Find where the given text appears and provide that cell's center as [X, Y] coordinate. 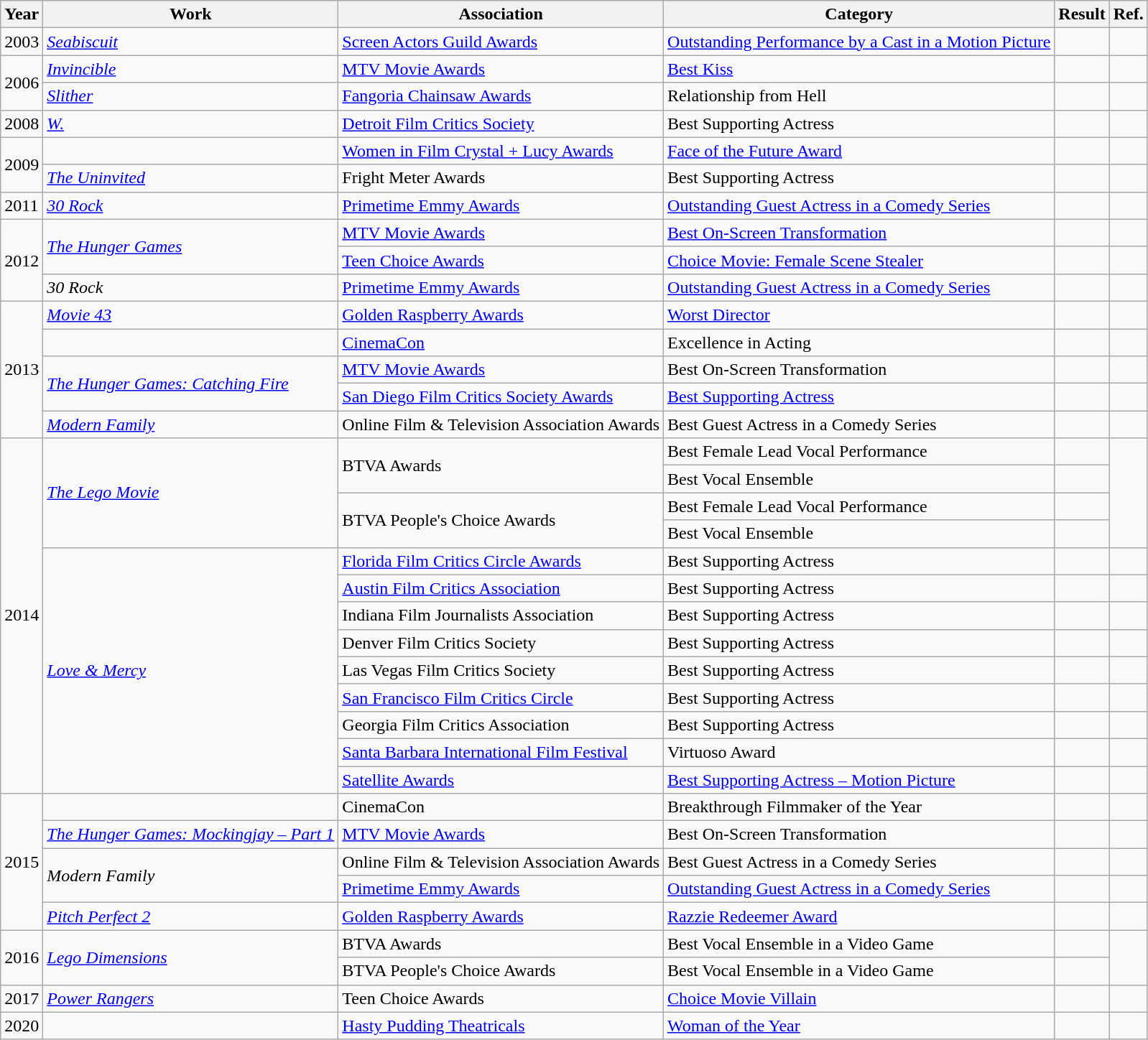
Florida Film Critics Circle Awards [501, 561]
Power Rangers [191, 998]
2014 [22, 616]
Worst Director [859, 315]
Georgia Film Critics Association [501, 725]
Movie 43 [191, 315]
Choice Movie Villain [859, 998]
Ref. [1128, 14]
Outstanding Performance by a Cast in a Motion Picture [859, 42]
The Hunger Games: Catching Fire [191, 384]
Face of the Future Award [859, 151]
Fangoria Chainsaw Awards [501, 96]
Work [191, 14]
2017 [22, 998]
Love & Mercy [191, 671]
Pitch Perfect 2 [191, 916]
Choice Movie: Female Scene Stealer [859, 260]
Seabiscuit [191, 42]
2009 [22, 164]
Fright Meter Awards [501, 178]
Indiana Film Journalists Association [501, 616]
2011 [22, 205]
Best Kiss [859, 69]
Slither [191, 96]
Las Vegas Film Critics Society [501, 670]
Invincible [191, 69]
2012 [22, 260]
Association [501, 14]
San Diego Film Critics Society Awards [501, 397]
The Lego Movie [191, 493]
Virtuoso Award [859, 752]
2003 [22, 42]
The Uninvited [191, 178]
Satellite Awards [501, 779]
Women in Film Crystal + Lucy Awards [501, 151]
Category [859, 14]
Screen Actors Guild Awards [501, 42]
2006 [22, 83]
W. [191, 124]
Lego Dimensions [191, 957]
Relationship from Hell [859, 96]
Denver Film Critics Society [501, 643]
Razzie Redeemer Award [859, 916]
Result [1082, 14]
Breakthrough Filmmaker of the Year [859, 807]
2020 [22, 1026]
San Francisco Film Critics Circle [501, 697]
2013 [22, 369]
Austin Film Critics Association [501, 588]
Excellence in Acting [859, 343]
Woman of the Year [859, 1026]
Santa Barbara International Film Festival [501, 752]
The Hunger Games [191, 246]
Hasty Pudding Theatricals [501, 1026]
Year [22, 14]
Best Supporting Actress – Motion Picture [859, 779]
2015 [22, 862]
The Hunger Games: Mockingjay – Part 1 [191, 835]
2016 [22, 957]
2008 [22, 124]
Detroit Film Critics Society [501, 124]
